Pinpoint the cell where the given text exists, returning its (X, Y) midpoint coordinate. 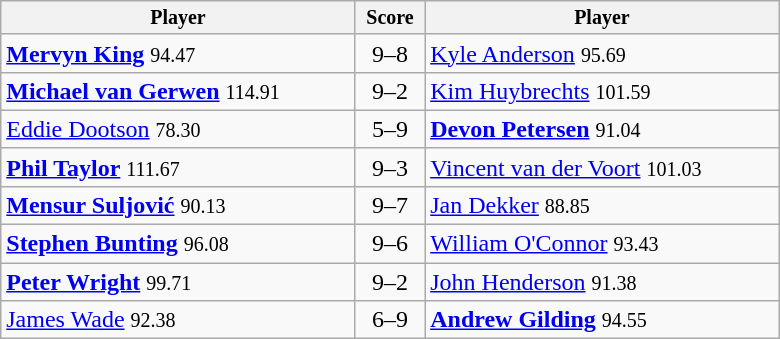
Eddie Dootson 78.30 (178, 129)
9–8 (390, 53)
9–3 (390, 167)
Jan Dekker 88.85 (602, 205)
Kyle Anderson 95.69 (602, 53)
Score (390, 18)
Mensur Suljović 90.13 (178, 205)
6–9 (390, 320)
Stephen Bunting 96.08 (178, 244)
Kim Huybrechts 101.59 (602, 91)
Vincent van der Voort 101.03 (602, 167)
Phil Taylor 111.67 (178, 167)
5–9 (390, 129)
9–6 (390, 244)
Mervyn King 94.47 (178, 53)
9–7 (390, 205)
Devon Petersen 91.04 (602, 129)
James Wade 92.38 (178, 320)
Peter Wright 99.71 (178, 282)
Michael van Gerwen 114.91 (178, 91)
William O'Connor 93.43 (602, 244)
John Henderson 91.38 (602, 282)
Andrew Gilding 94.55 (602, 320)
